Locate the cell with the specified text and output its (X, Y) center coordinate. 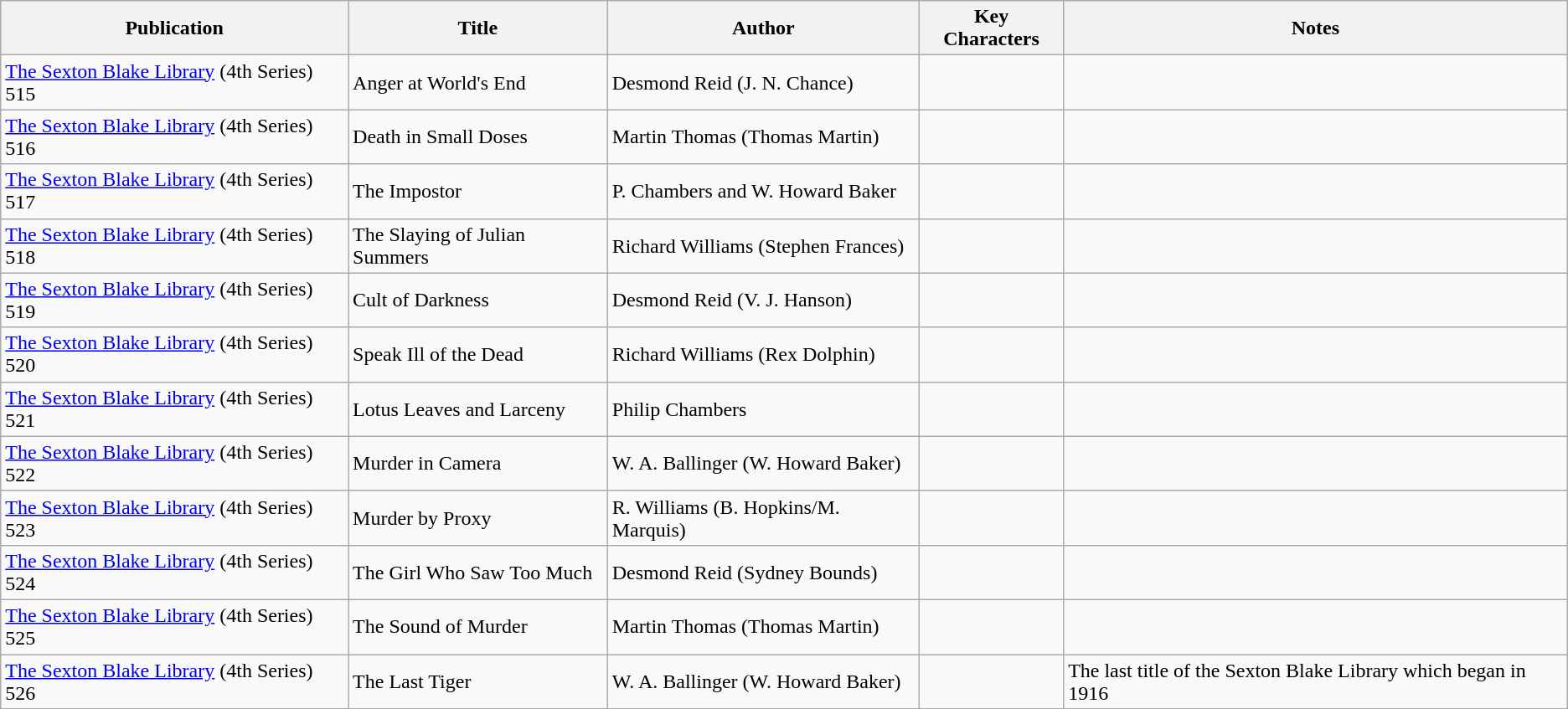
The Sexton Blake Library (4th Series) 523 (174, 517)
The Sexton Blake Library (4th Series) 517 (174, 191)
The Sexton Blake Library (4th Series) 520 (174, 355)
The Sexton Blake Library (4th Series) 526 (174, 681)
The Sexton Blake Library (4th Series) 515 (174, 82)
The Sexton Blake Library (4th Series) 516 (174, 137)
The Sexton Blake Library (4th Series) 519 (174, 300)
R. Williams (B. Hopkins/M. Marquis) (763, 517)
Key Characters (992, 28)
Publication (174, 28)
The last title of the Sexton Blake Library which began in 1916 (1316, 681)
Desmond Reid (V. J. Hanson) (763, 300)
Desmond Reid (J. N. Chance) (763, 82)
The Last Tiger (478, 681)
Death in Small Doses (478, 137)
The Sound of Murder (478, 626)
Lotus Leaves and Larceny (478, 408)
The Sexton Blake Library (4th Series) 521 (174, 408)
Speak Ill of the Dead (478, 355)
Murder in Camera (478, 464)
The Slaying of Julian Summers (478, 246)
Cult of Darkness (478, 300)
The Sexton Blake Library (4th Series) 522 (174, 464)
Murder by Proxy (478, 517)
The Girl Who Saw Too Much (478, 573)
The Sexton Blake Library (4th Series) 525 (174, 626)
P. Chambers and W. Howard Baker (763, 191)
Author (763, 28)
Title (478, 28)
The Sexton Blake Library (4th Series) 518 (174, 246)
Philip Chambers (763, 408)
Desmond Reid (Sydney Bounds) (763, 573)
The Sexton Blake Library (4th Series) 524 (174, 573)
Richard Williams (Rex Dolphin) (763, 355)
Anger at World's End (478, 82)
Notes (1316, 28)
The Impostor (478, 191)
Richard Williams (Stephen Frances) (763, 246)
